Determine the [X, Y] coordinate at the center of the cell enclosing the given text.  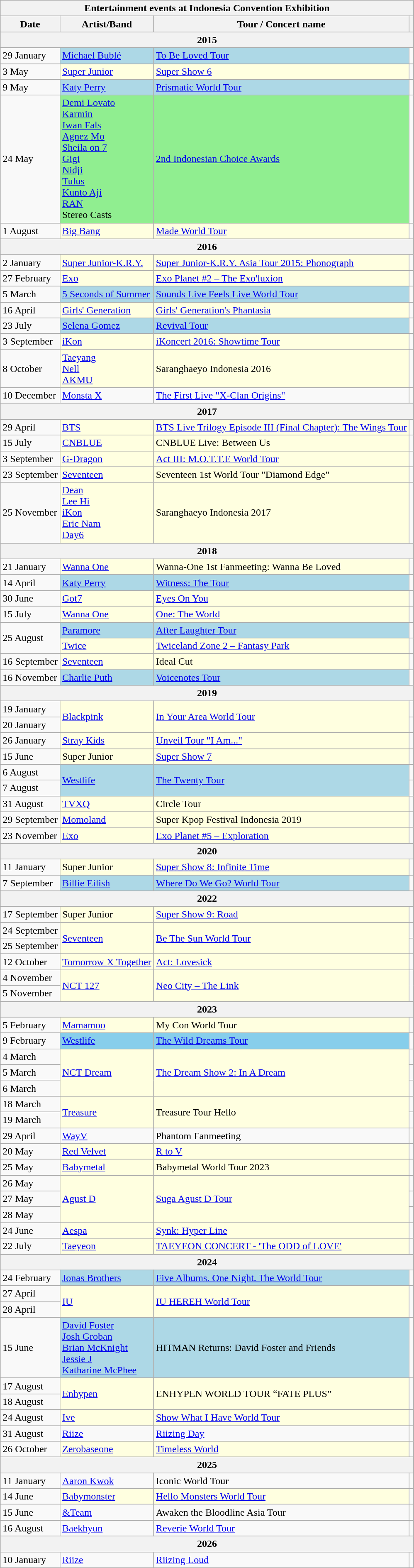
Super Kpop Festival Indonesia 2019 [281, 819]
Synk: Hyper Line [281, 1230]
5 November [30, 993]
iKoncert 2016: Showtime Tour [281, 342]
Entertainment events at Indonesia Convention Exhibition [207, 8]
BTS [107, 427]
Babymonster [107, 1497]
Stray Kids [107, 741]
Suga Agust D Tour [281, 1199]
After Laughter Tour [281, 630]
2016 [207, 247]
The Twenty Tour [281, 780]
26 January [30, 741]
Mamamoo [107, 1025]
TaeyangNellAKMU [107, 369]
NCT Dream [107, 1072]
17 August [30, 1386]
25 August [30, 638]
DeanLee HiiKonEric NamDay6 [107, 513]
Sounds Live Feels Live World Tour [281, 294]
Iconic World Tour [281, 1481]
Super Show 7 [281, 756]
Zerobaseone [107, 1449]
Aaron Kwok [107, 1481]
16 November [30, 678]
Act III: M.O.T.T.E World Tour [281, 459]
2023 [207, 1009]
IU HEREH World Tour [281, 1301]
Babymetal World Tour 2023 [281, 1167]
2024 [207, 1262]
Five Albums. One Night. The World Tour [281, 1278]
10 December [30, 396]
BTS Live Trilogy Episode III (Final Chapter): The Wings Tour [281, 427]
Momoland [107, 819]
12 October [30, 962]
Hello Monsters World Tour [281, 1497]
Treasure [107, 1112]
Eyes On You [281, 598]
Where Do We Go? World Tour [281, 883]
5 Seconds of Summer [107, 294]
8 October [30, 369]
HITMAN Returns: David Foster and Friends [281, 1348]
Michael Bublé [107, 56]
Revival Tour [281, 326]
IU [107, 1301]
6 August [30, 772]
1 August [30, 231]
Super Show 9: Road [281, 915]
Reverie World Tour [281, 1528]
Made World Tour [281, 231]
Exo Planet #5 – Exploration [281, 835]
Be The Sun World Tour [281, 938]
TVXQ [107, 804]
Riizing Loud [281, 1560]
29 January [30, 56]
CNBLUE Live: Between Us [281, 443]
Baekhyun [107, 1528]
Act: Lovesick [281, 962]
Witness: The Tour [281, 582]
Wanna-One 1st Fanmeeting: Wanna Be Loved [281, 567]
23 July [30, 326]
Saranghaeyo Indonesia 2017 [281, 513]
10 January [30, 1560]
Taeyeon [107, 1246]
23 November [30, 835]
18 March [30, 1104]
Ideal Cut [281, 662]
Ive [107, 1417]
20 May [30, 1152]
Aespa [107, 1230]
Monsta X [107, 396]
TAEYEON CONCERT - 'The ODD of LOVE' [281, 1246]
Voicenotes Tour [281, 678]
25 November [30, 513]
WayV [107, 1135]
2025 [207, 1465]
2026 [207, 1544]
My Con World Tour [281, 1025]
The Wild Dreams Tour [281, 1041]
Selena Gomez [107, 326]
2017 [207, 411]
Show What I Have World Tour [281, 1417]
The Dream Show 2: In A Dream [281, 1072]
29 September [30, 819]
30 June [30, 598]
Tomorrow X Together [107, 962]
Prismatic World Tour [281, 87]
2019 [207, 693]
The First Live "X-Clan Origins" [281, 396]
Charlie Puth [107, 678]
14 April [30, 582]
26 May [30, 1183]
NCT 127 [107, 986]
16 September [30, 662]
Seventeen 1st World Tour "Diamond Edge" [281, 475]
Super Junior-K.R.Y. Asia Tour 2015: Phonograph [281, 262]
24 September [30, 930]
16 August [30, 1528]
Blackpink [107, 717]
Girls' Generation's Phantasia [281, 310]
Twice [107, 646]
16 April [30, 310]
One: The World [281, 614]
Riizing Day [281, 1433]
7 September [30, 883]
Treasure Tour Hello [281, 1112]
27 February [30, 278]
27 May [30, 1199]
4 November [30, 978]
23 September [30, 475]
&Team [107, 1512]
Billie Eilish [107, 883]
27 April [30, 1294]
Super Show 6 [281, 71]
19 March [30, 1120]
9 May [30, 87]
Exo Planet #2 – The Exo'luxion [281, 278]
iKon [107, 342]
Artist/Band [107, 24]
David FosterJosh GrobanBrian McKnightJessie JKatharine McPhee [107, 1348]
14 June [30, 1497]
Phantom Fanmeeting [281, 1135]
Demi LovatoKarminIwan FalsAgnez MoSheila on 7GigiNidjiTulusKunto AjiRANStereo Casts [107, 159]
2022 [207, 899]
Awaken the Bloodline Asia Tour [281, 1512]
24 August [30, 1417]
26 October [30, 1449]
21 January [30, 567]
9 February [30, 1041]
24 May [30, 159]
5 February [30, 1025]
2 January [30, 262]
2018 [207, 551]
Big Bang [107, 231]
Unveil Tour "I Am..." [281, 741]
Saranghaeyo Indonesia 2016 [281, 369]
ENHYPEN WORLD TOUR “FATE PLUS” [281, 1394]
In Your Area World Tour [281, 717]
Tour / Concert name [281, 24]
24 February [30, 1278]
Circle Tour [281, 804]
Agust D [107, 1199]
19 January [30, 709]
6 March [30, 1088]
Girls' Generation [107, 310]
24 June [30, 1230]
20 January [30, 725]
7 August [30, 788]
2015 [207, 40]
3 May [30, 71]
Babymetal [107, 1167]
Jonas Brothers [107, 1278]
Timeless World [281, 1449]
17 September [30, 915]
4 March [30, 1057]
CNBLUE [107, 443]
28 May [30, 1215]
22 July [30, 1246]
18 August [30, 1402]
Got7 [107, 598]
Red Velvet [107, 1152]
2nd Indonesian Choice Awards [281, 159]
Super Junior-K.R.Y. [107, 262]
R to V [281, 1152]
G-Dragon [107, 459]
Paramore [107, 630]
25 September [30, 946]
Date [30, 24]
28 April [30, 1309]
To Be Loved Tour [281, 56]
25 May [30, 1167]
Super Show 8: Infinite Time [281, 867]
Enhypen [107, 1394]
Neo City – The Link [281, 986]
Twiceland Zone 2 – Fantasy Park [281, 646]
2020 [207, 851]
